For the text-containing cell, return its midpoint in [x, y] coordinate format. 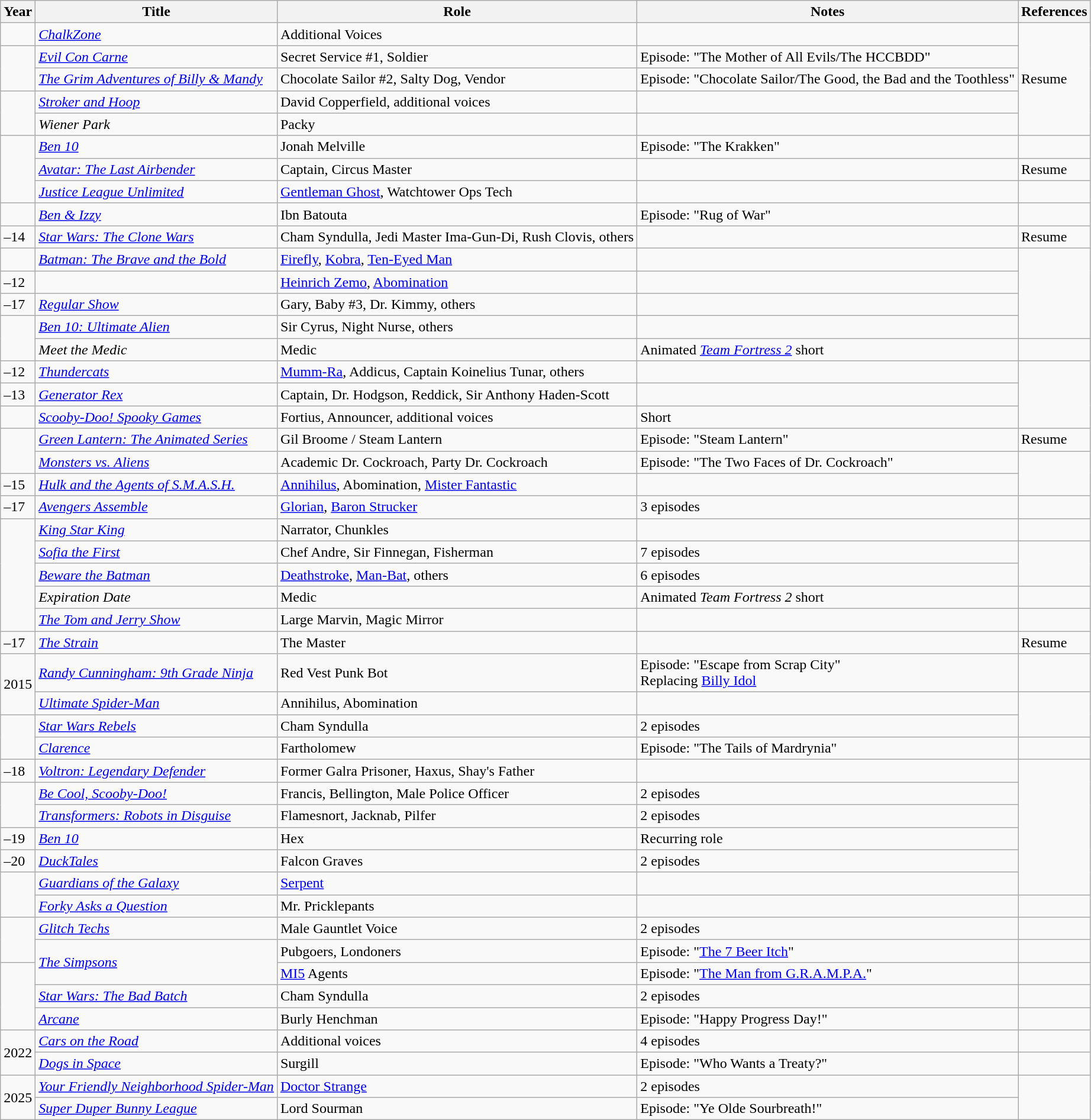
Additional voices [457, 1041]
The Simpsons [156, 962]
Mumm-Ra, Addicus, Captain Koinelius Tunar, others [457, 372]
The Tom and Jerry Show [156, 619]
Randy Cunningham: 9th Grade Ninja [156, 673]
Episode: "Ye Olde Sourbreath!" [828, 1109]
Narrator, Chunkles [457, 530]
Captain, Circus Master [457, 169]
Former Galra Prisoner, Haxus, Shay's Father [457, 771]
Dogs in Space [156, 1064]
Episode: "The Mother of All Evils/The HCCBDD" [828, 57]
6 episodes [828, 574]
Beware the Batman [156, 574]
–19 [18, 838]
The Master [457, 642]
Guardians of the Galaxy [156, 883]
Cham Syndulla, Jedi Master Ima-Gun-Di, Rush Clovis, others [457, 237]
Voltron: Legendary Defender [156, 771]
Doctor Strange [457, 1086]
Hulk and the Agents of S.M.A.S.H. [156, 485]
Meet the Medic [156, 350]
Green Lantern: The Animated Series [156, 440]
Gary, Baby #3, Dr. Kimmy, others [457, 305]
Justice League Unlimited [156, 192]
Ben 10: Ultimate Alien [156, 327]
Super Duper Bunny League [156, 1109]
Arcane [156, 1018]
Episode: "The Man from G.R.A.M.P.A." [828, 973]
Sofia the First [156, 552]
Episode: "The Tails of Mardrynia" [828, 748]
Flamesnort, Jacknab, Pilfer [457, 816]
Episode: "Escape from Scrap City"Replacing Billy Idol [828, 673]
–14 [18, 237]
Firefly, Kobra, Ten-Eyed Man [457, 259]
2015 [18, 684]
Role [457, 12]
DuckTales [156, 861]
Episode: "Who Wants a Treaty?" [828, 1064]
Wiener Park [156, 124]
Fartholomew [457, 748]
Episode: "Happy Progress Day!" [828, 1018]
Episode: "Chocolate Sailor/The Good, the Bad and the Toothless" [828, 79]
Star Wars: The Clone Wars [156, 237]
Episode: "The Krakken" [828, 147]
Gil Broome / Steam Lantern [457, 440]
Ben & Izzy [156, 214]
Episode: "Steam Lantern" [828, 440]
Episode: "The Two Faces of Dr. Cockroach" [828, 462]
Heinrich Zemo, Abomination [457, 282]
Captain, Dr. Hodgson, Reddick, Sir Anthony Haden-Scott [457, 395]
Star Wars Rebels [156, 726]
David Copperfield, additional voices [457, 102]
Chef Andre, Sir Finnegan, Fisherman [457, 552]
The Strain [156, 642]
Academic Dr. Cockroach, Party Dr. Cockroach [457, 462]
Stroker and Hoop [156, 102]
Recurring role [828, 838]
Annihilus, Abomination, Mister Fantastic [457, 485]
Mr. Pricklepants [457, 906]
King Star King [156, 530]
Be Cool, Scooby-Doo! [156, 793]
Avengers Assemble [156, 507]
Gentleman Ghost, Watchtower Ops Tech [457, 192]
Avatar: The Last Airbender [156, 169]
3 episodes [828, 507]
Glitch Techs [156, 928]
Batman: The Brave and the Bold [156, 259]
4 episodes [828, 1041]
2022 [18, 1053]
Title [156, 12]
References [1054, 12]
Thundercats [156, 372]
Episode: "The 7 Beer Itch" [828, 951]
Regular Show [156, 305]
Generator Rex [156, 395]
Jonah Melville [457, 147]
Monsters vs. Aliens [156, 462]
Serpent [457, 883]
Red Vest Punk Bot [457, 673]
Transformers: Robots in Disguise [156, 816]
Cars on the Road [156, 1041]
Forky Asks a Question [156, 906]
Your Friendly Neighborhood Spider-Man [156, 1086]
Fortius, Announcer, additional voices [457, 417]
The Grim Adventures of Billy & Mandy [156, 79]
Additional Voices [457, 34]
Hex [457, 838]
–20 [18, 861]
ChalkZone [156, 34]
Surgill [457, 1064]
Annihilus, Abomination [457, 703]
Notes [828, 12]
Francis, Bellington, Male Police Officer [457, 793]
2025 [18, 1098]
Male Gauntlet Voice [457, 928]
Star Wars: The Bad Batch [156, 996]
Sir Cyrus, Night Nurse, others [457, 327]
Expiration Date [156, 597]
Ibn Batouta [457, 214]
Packy [457, 124]
Ultimate Spider-Man [156, 703]
7 episodes [828, 552]
–15 [18, 485]
Chocolate Sailor #2, Salty Dog, Vendor [457, 79]
Pubgoers, Londoners [457, 951]
Glorian, Baron Strucker [457, 507]
Evil Con Carne [156, 57]
–13 [18, 395]
Episode: "Rug of War" [828, 214]
Clarence [156, 748]
Year [18, 12]
Lord Sourman [457, 1109]
Short [828, 417]
Large Marvin, Magic Mirror [457, 619]
Burly Henchman [457, 1018]
MI5 Agents [457, 973]
Deathstroke, Man-Bat, others [457, 574]
Secret Service #1, Soldier [457, 57]
Falcon Graves [457, 861]
Scooby-Doo! Spooky Games [156, 417]
–18 [18, 771]
